Return the [x, y] coordinate for the center point of the cell that contains the specified text.  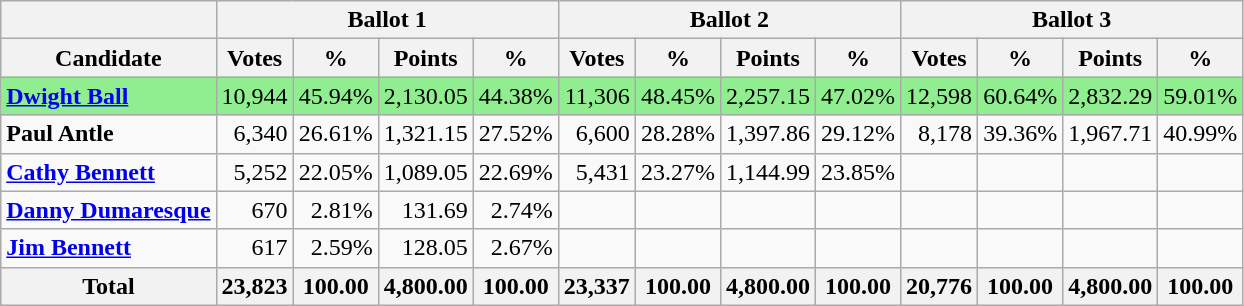
131.69 [426, 210]
59.01% [1200, 96]
39.36% [1020, 134]
Total [108, 286]
Candidate [108, 58]
23.85% [858, 172]
26.61% [336, 134]
10,944 [254, 96]
60.64% [1020, 96]
6,600 [596, 134]
22.69% [516, 172]
2.74% [516, 210]
Danny Dumaresque [108, 210]
2,257.15 [768, 96]
1,089.05 [426, 172]
670 [254, 210]
6,340 [254, 134]
Ballot 2 [729, 20]
22.05% [336, 172]
2.67% [516, 248]
12,598 [940, 96]
Ballot 1 [387, 20]
28.28% [678, 134]
1,144.99 [768, 172]
40.99% [1200, 134]
1,397.86 [768, 134]
2,130.05 [426, 96]
29.12% [858, 134]
44.38% [516, 96]
11,306 [596, 96]
45.94% [336, 96]
128.05 [426, 248]
5,252 [254, 172]
8,178 [940, 134]
Dwight Ball [108, 96]
1,321.15 [426, 134]
2.81% [336, 210]
48.45% [678, 96]
5,431 [596, 172]
47.02% [858, 96]
27.52% [516, 134]
2,832.29 [1110, 96]
Jim Bennett [108, 248]
23,337 [596, 286]
23,823 [254, 286]
20,776 [940, 286]
2.59% [336, 248]
Cathy Bennett [108, 172]
617 [254, 248]
23.27% [678, 172]
Paul Antle [108, 134]
1,967.71 [1110, 134]
Ballot 3 [1072, 20]
